Determine the [X, Y] coordinate at the center of the cell enclosing the given text.  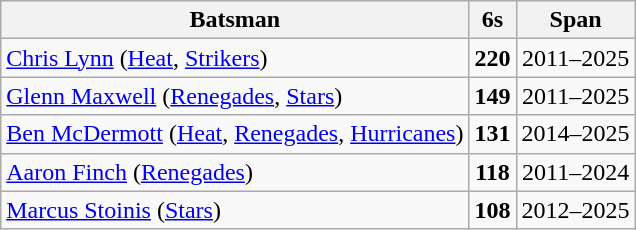
Glenn Maxwell (Renegades, Stars) [235, 96]
Chris Lynn (Heat, Strikers) [235, 58]
Aaron Finch (Renegades) [235, 172]
Batsman [235, 20]
Marcus Stoinis (Stars) [235, 210]
6s [492, 20]
2011–2024 [576, 172]
108 [492, 210]
Span [576, 20]
Ben McDermott (Heat, Renegades, Hurricanes) [235, 134]
118 [492, 172]
149 [492, 96]
220 [492, 58]
2012–2025 [576, 210]
131 [492, 134]
2014–2025 [576, 134]
